Detect which cell encompasses the target text, then output its [x, y] center coordinate. 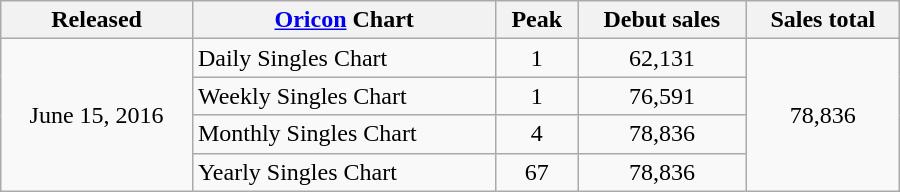
Released [97, 20]
Monthly Singles Chart [344, 134]
Peak [537, 20]
Weekly Singles Chart [344, 96]
Daily Singles Chart [344, 58]
4 [537, 134]
Sales total [822, 20]
Oricon Chart [344, 20]
67 [537, 172]
62,131 [662, 58]
Debut sales [662, 20]
June 15, 2016 [97, 115]
Yearly Singles Chart [344, 172]
76,591 [662, 96]
